Provide the (x, y) coordinate of the cell's center where the given text is located.  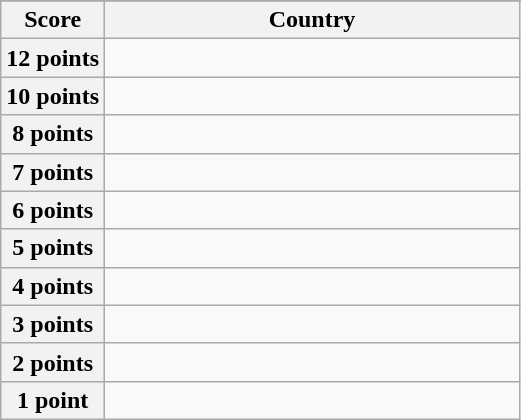
6 points (53, 210)
12 points (53, 58)
7 points (53, 172)
4 points (53, 286)
Country (312, 20)
2 points (53, 362)
3 points (53, 324)
10 points (53, 96)
1 point (53, 400)
Score (53, 20)
5 points (53, 248)
8 points (53, 134)
